Detect which cell encompasses the target text, then output its (x, y) center coordinate. 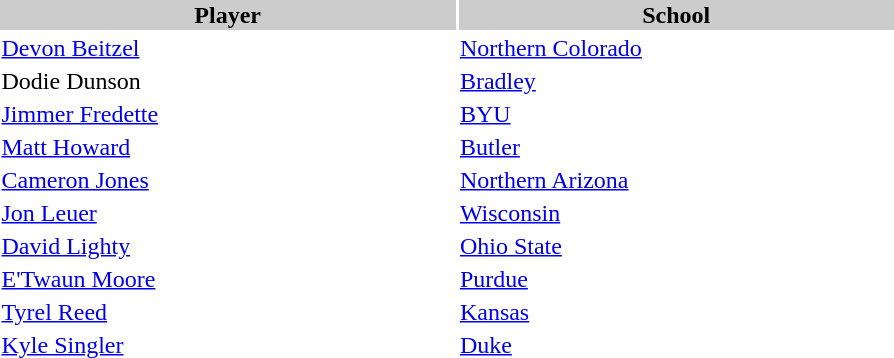
Jon Leuer (228, 213)
Jimmer Fredette (228, 114)
Dodie Dunson (228, 81)
Wisconsin (676, 213)
Northern Arizona (676, 180)
Player (228, 15)
Tyrel Reed (228, 312)
Ohio State (676, 246)
Bradley (676, 81)
Butler (676, 147)
BYU (676, 114)
Northern Colorado (676, 48)
Cameron Jones (228, 180)
E'Twaun Moore (228, 279)
Purdue (676, 279)
School (676, 15)
David Lighty (228, 246)
Matt Howard (228, 147)
Devon Beitzel (228, 48)
Kansas (676, 312)
